Pinpoint the cell where the given text exists, returning its (X, Y) midpoint coordinate. 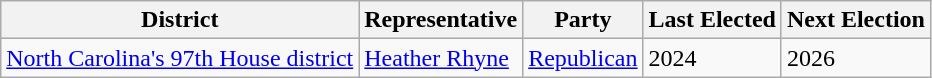
Next Election (856, 20)
Last Elected (712, 20)
Representative (441, 20)
2024 (712, 58)
Party (583, 20)
District (180, 20)
North Carolina's 97th House district (180, 58)
Heather Rhyne (441, 58)
2026 (856, 58)
Republican (583, 58)
